Detect which cell encompasses the target text, then output its (X, Y) center coordinate. 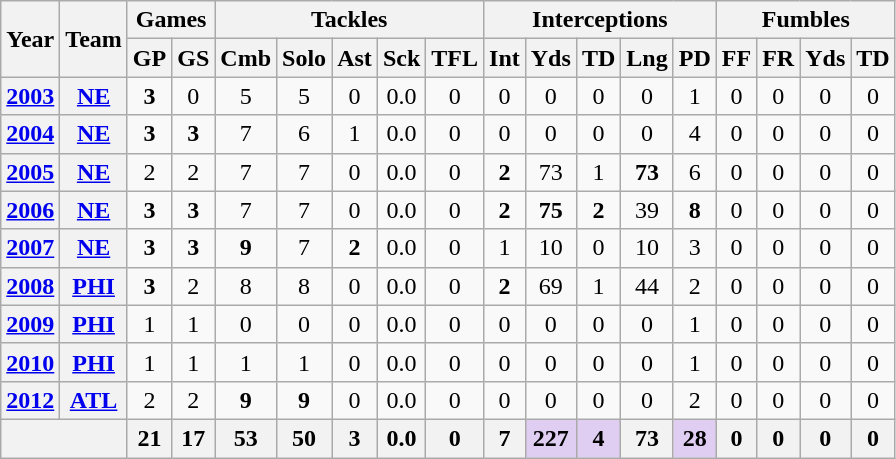
2008 (30, 286)
Sck (401, 58)
Interceptions (600, 20)
21 (149, 438)
FR (778, 58)
Team (94, 39)
Tackles (350, 20)
GP (149, 58)
2006 (30, 210)
Lng (647, 58)
Int (505, 58)
50 (304, 438)
2012 (30, 400)
28 (694, 438)
FF (736, 58)
Cmb (246, 58)
2003 (30, 96)
2005 (30, 172)
75 (550, 210)
2004 (30, 134)
PD (694, 58)
227 (550, 438)
39 (647, 210)
2007 (30, 248)
GS (194, 58)
2009 (30, 324)
2010 (30, 362)
TFL (455, 58)
Solo (304, 58)
Year (30, 39)
17 (194, 438)
69 (550, 286)
44 (647, 286)
ATL (94, 400)
Games (170, 20)
53 (246, 438)
Fumbles (806, 20)
Ast (355, 58)
